Search for the cell housing the specified text and yield its [X, Y] center coordinate. 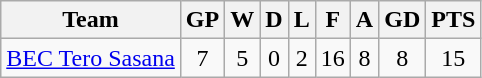
0 [274, 58]
16 [332, 58]
D [274, 20]
2 [302, 58]
15 [454, 58]
L [302, 20]
GP [202, 20]
W [242, 20]
PTS [454, 20]
GD [402, 20]
5 [242, 58]
Team [91, 20]
F [332, 20]
7 [202, 58]
A [364, 20]
BEC Tero Sasana [91, 58]
